Output the (x, y) coordinate of the center of the cell containing the given text.  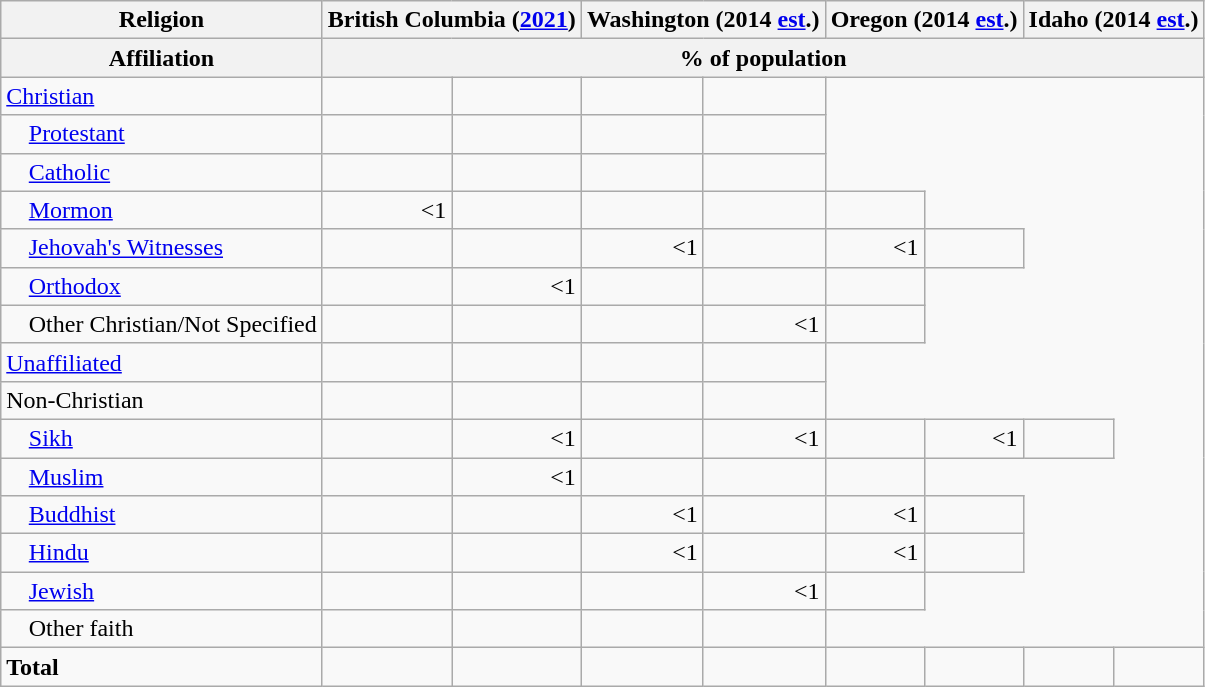
Orthodox (162, 286)
Mormon (162, 210)
Christian (162, 96)
Other faith (162, 629)
Non-Christian (162, 400)
% of population (763, 58)
Jewish (162, 591)
Sikh (162, 438)
Other Christian/Not Specified (162, 324)
Washington (2014 est.) (703, 20)
Religion (162, 20)
Total (162, 667)
Jehovah's Witnesses (162, 248)
Idaho (2014 est.) (1114, 20)
Catholic (162, 172)
Buddhist (162, 515)
Affiliation (162, 58)
Muslim (162, 477)
Oregon (2014 est.) (924, 20)
Hindu (162, 553)
British Columbia (2021) (452, 20)
Protestant (162, 134)
Unaffiliated (162, 362)
